Capture the cell that displays the provided text and extract its (X, Y) central coordinate. 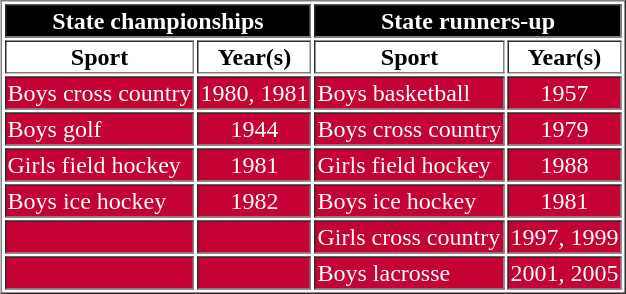
1957 (565, 92)
2001, 2005 (565, 272)
1997, 1999 (565, 236)
1982 (255, 200)
State championships (158, 20)
Boys basketball (410, 92)
Boys lacrosse (410, 272)
1988 (565, 164)
Girls cross country (410, 236)
State runners-up (468, 20)
1944 (255, 128)
1980, 1981 (255, 92)
Boys golf (100, 128)
1979 (565, 128)
